Extract the [x, y] coordinate from the center of the cell holding the provided text.  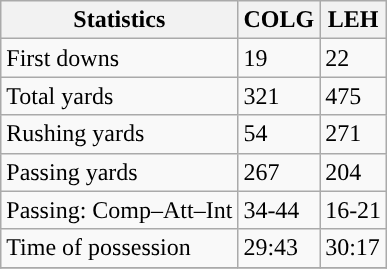
Time of possession [120, 248]
Rushing yards [120, 134]
First downs [120, 58]
267 [279, 172]
271 [354, 134]
16-21 [354, 210]
Passing yards [120, 172]
Statistics [120, 20]
204 [354, 172]
Passing: Comp–Att–Int [120, 210]
LEH [354, 20]
475 [354, 96]
Total yards [120, 96]
29:43 [279, 248]
19 [279, 58]
30:17 [354, 248]
54 [279, 134]
COLG [279, 20]
34-44 [279, 210]
321 [279, 96]
22 [354, 58]
